Determine the (x, y) coordinate at the center of the cell enclosing the given text.  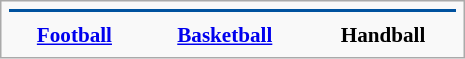
Basketball (225, 35)
Football (74, 35)
Handball (383, 35)
